Pinpoint the cell where the given text exists, returning its (x, y) midpoint coordinate. 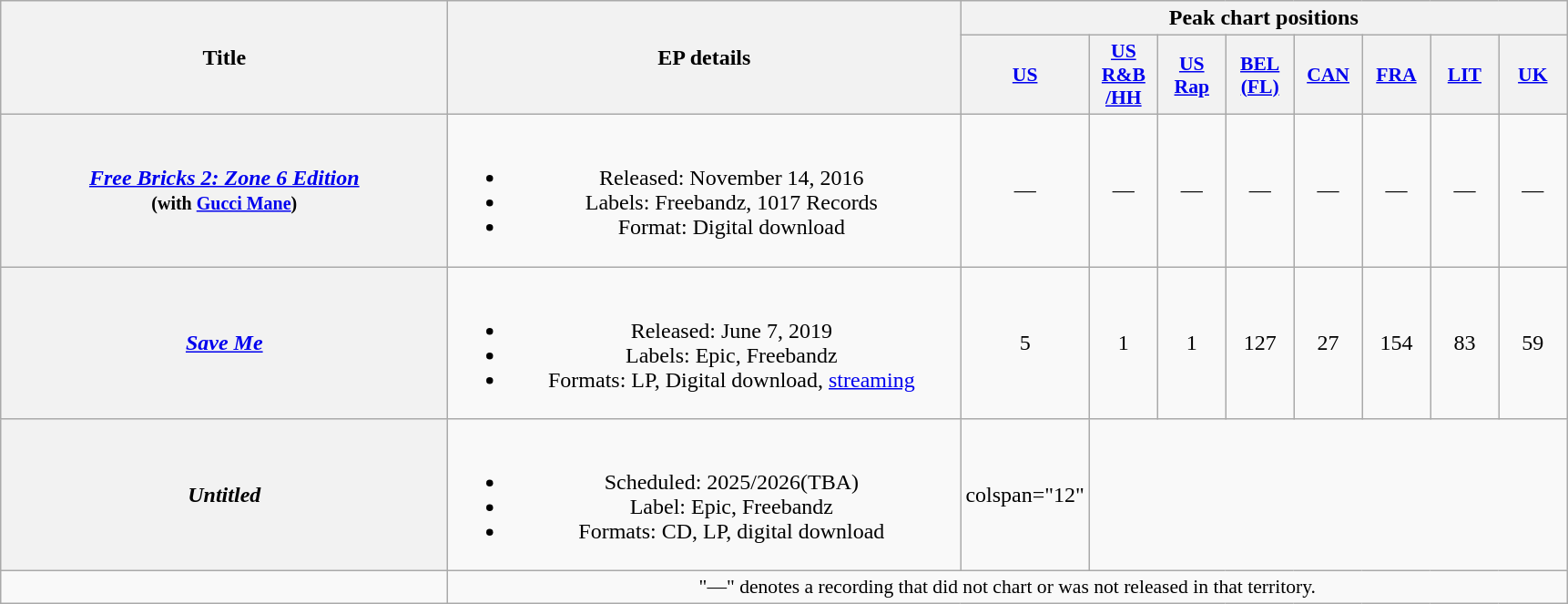
USR&B/HH (1124, 75)
Save Me (224, 343)
USRap (1191, 75)
FRA (1397, 75)
UK (1533, 75)
Peak chart positions (1264, 18)
154 (1397, 343)
BEL(FL) (1260, 75)
LIT (1464, 75)
83 (1464, 343)
59 (1533, 343)
Free Bricks 2: Zone 6 Edition(with Gucci Mane) (224, 189)
Released: June 7, 2019Labels: Epic, FreebandzFormats: LP, Digital download, streaming (705, 343)
Released: November 14, 2016Labels: Freebandz, 1017 RecordsFormat: Digital download (705, 189)
Scheduled: 2025/2026(TBA)Label: Epic, FreebandzFormats: CD, LP, digital download (705, 496)
Untitled (224, 496)
Title (224, 58)
5 (1025, 343)
US (1025, 75)
"—" denotes a recording that did not chart or was not released in that territory. (1007, 588)
127 (1260, 343)
EP details (705, 58)
27 (1328, 343)
CAN (1328, 75)
colspan="12" (1025, 496)
